Scan for the cell matching the given text and deliver its [x, y] coordinate at center. 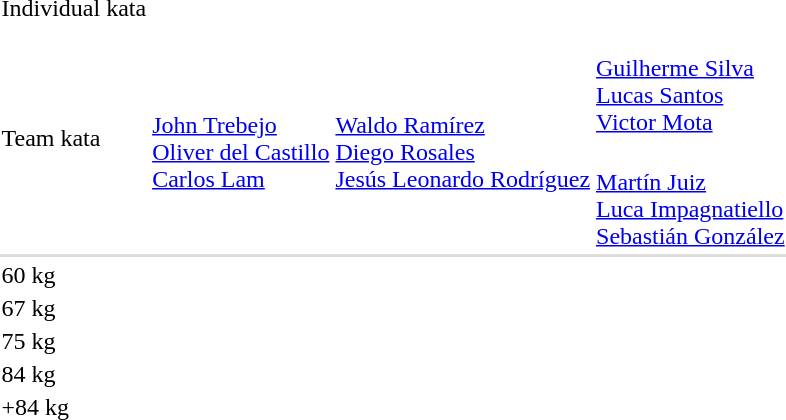
Team kata [74, 138]
Waldo RamírezDiego RosalesJesús Leonardo Rodríguez [463, 138]
John TrebejoOliver del CastilloCarlos Lam [241, 138]
75 kg [74, 341]
84 kg [74, 374]
67 kg [74, 308]
60 kg [74, 275]
